Detect which cell encompasses the target text, then output its [X, Y] center coordinate. 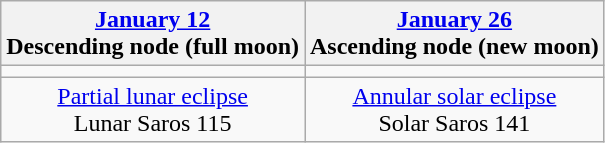
January 12Descending node (full moon) [153, 34]
January 26Ascending node (new moon) [454, 34]
Annular solar eclipseSolar Saros 141 [454, 110]
Partial lunar eclipseLunar Saros 115 [153, 110]
